Capture the cell that displays the provided text and extract its (x, y) central coordinate. 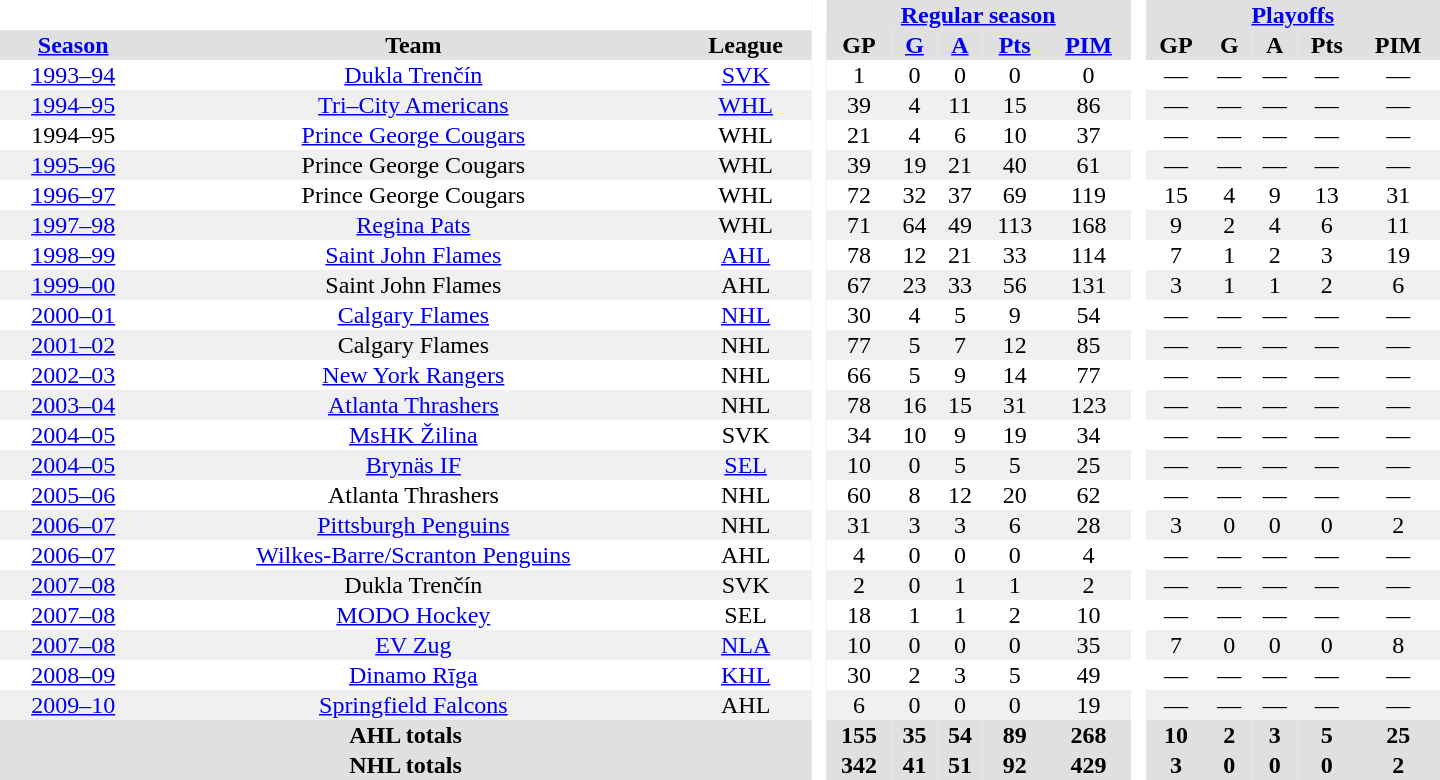
66 (859, 375)
Tri–City Americans (413, 105)
AHL totals (406, 735)
119 (1089, 195)
69 (1015, 195)
1999–00 (73, 285)
KHL (746, 675)
2002–03 (73, 375)
Season (73, 45)
131 (1089, 285)
155 (859, 735)
2005–06 (73, 495)
1995–96 (73, 165)
MODO Hockey (413, 615)
89 (1015, 735)
41 (914, 765)
2003–04 (73, 405)
League (746, 45)
Springfield Falcons (413, 705)
28 (1089, 525)
113 (1015, 225)
16 (914, 405)
168 (1089, 225)
18 (859, 615)
13 (1326, 195)
429 (1089, 765)
Playoffs (1292, 15)
86 (1089, 105)
67 (859, 285)
1997–98 (73, 225)
Brynäs IF (413, 465)
NHL totals (406, 765)
123 (1089, 405)
85 (1089, 345)
92 (1015, 765)
Wilkes-Barre/Scranton Penguins (413, 555)
Regina Pats (413, 225)
342 (859, 765)
60 (859, 495)
2000–01 (73, 315)
1996–97 (73, 195)
20 (1015, 495)
2009–10 (73, 705)
1998–99 (73, 255)
14 (1015, 375)
51 (960, 765)
71 (859, 225)
56 (1015, 285)
Team (413, 45)
Pittsburgh Penguins (413, 525)
72 (859, 195)
32 (914, 195)
268 (1089, 735)
Dinamo Rīga (413, 675)
NLA (746, 645)
2008–09 (73, 675)
2001–02 (73, 345)
EV Zug (413, 645)
23 (914, 285)
40 (1015, 165)
New York Rangers (413, 375)
Regular season (978, 15)
64 (914, 225)
62 (1089, 495)
1993–94 (73, 75)
61 (1089, 165)
114 (1089, 255)
MsHK Žilina (413, 435)
